Extract the (X, Y) coordinate from the center of the cell holding the provided text.  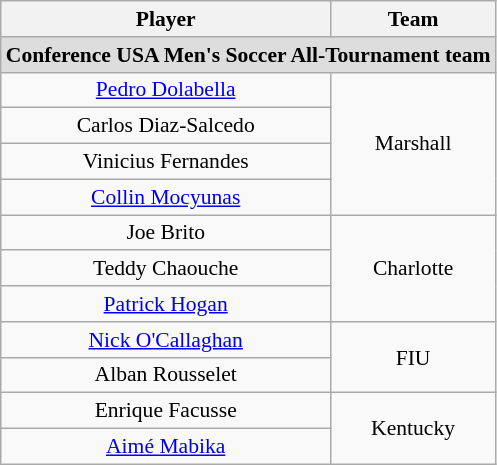
Alban Rousselet (166, 375)
Teddy Chaouche (166, 269)
Vinicius Fernandes (166, 162)
Conference USA Men's Soccer All-Tournament team (248, 55)
Enrique Facusse (166, 411)
Carlos Diaz-Salcedo (166, 126)
Charlotte (414, 268)
Pedro Dolabella (166, 90)
Team (414, 19)
FIU (414, 358)
Aimé Mabika (166, 447)
Collin Mocyunas (166, 197)
Kentucky (414, 428)
Marshall (414, 143)
Player (166, 19)
Patrick Hogan (166, 304)
Joe Brito (166, 233)
Nick O'Callaghan (166, 340)
